Extract the (x, y) coordinate from the center of the cell holding the provided text.  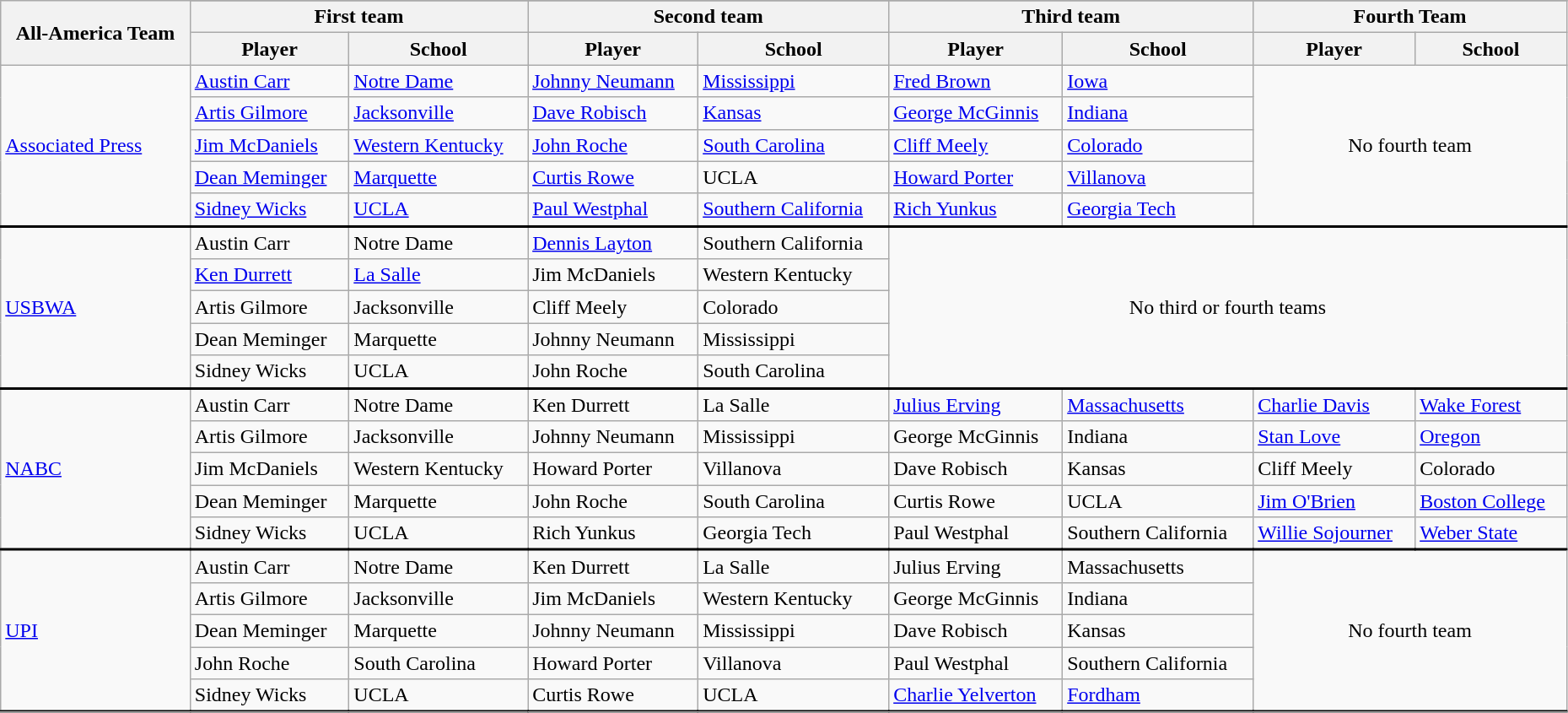
Willie Sojourner (1334, 533)
Second team (709, 17)
Charlie Davis (1334, 405)
NABC (96, 469)
Wake Forest (1491, 405)
Fordham (1158, 695)
Fourth Team (1410, 17)
Charlie Yelverton (976, 695)
Boston College (1491, 501)
Jim O'Brien (1334, 501)
Fred Brown (976, 81)
Weber State (1491, 533)
All-America Team (96, 33)
USBWA (96, 307)
No third or fourth teams (1228, 307)
First team (358, 17)
Stan Love (1334, 437)
Iowa (1158, 81)
Dennis Layton (613, 243)
UPI (96, 631)
Oregon (1491, 437)
Third team (1071, 17)
Associated Press (96, 145)
